Output the (X, Y) coordinate of the center of the cell containing the given text.  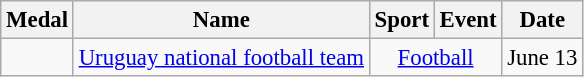
Football (436, 58)
Uruguay national football team (221, 58)
Sport (402, 20)
Name (221, 20)
Event (468, 20)
Medal (38, 20)
Date (542, 20)
June 13 (542, 58)
